Detect which cell encompasses the target text, then output its (x, y) center coordinate. 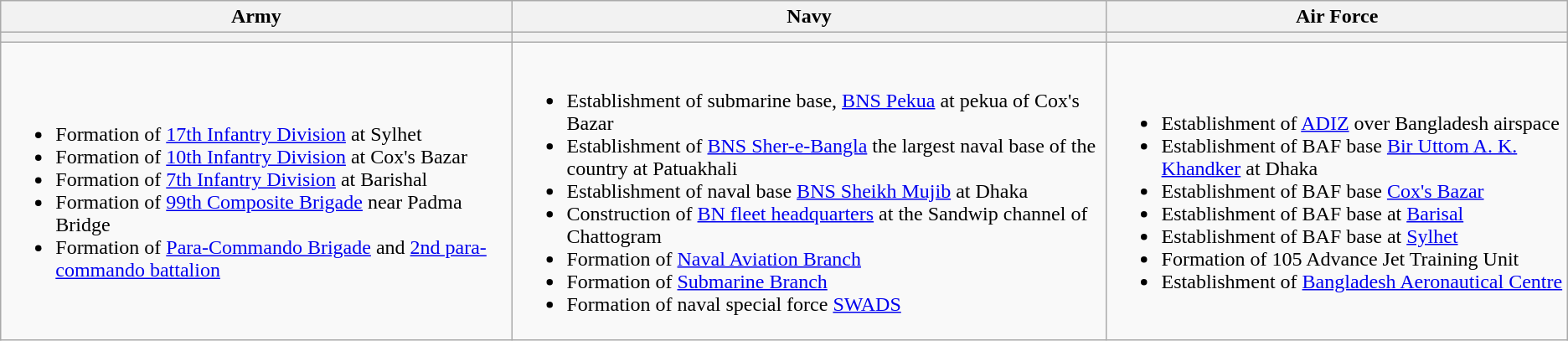
Army (256, 17)
Air Force (1337, 17)
Navy (809, 17)
